Scan for the cell matching the given text and deliver its [X, Y] coordinate at center. 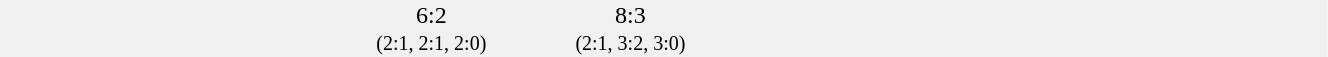
6:2(2:1, 2:1, 2:0) [432, 28]
8:3(2:1, 3:2, 3:0) [630, 28]
